Find where the given text appears and provide that cell's center as [X, Y] coordinate. 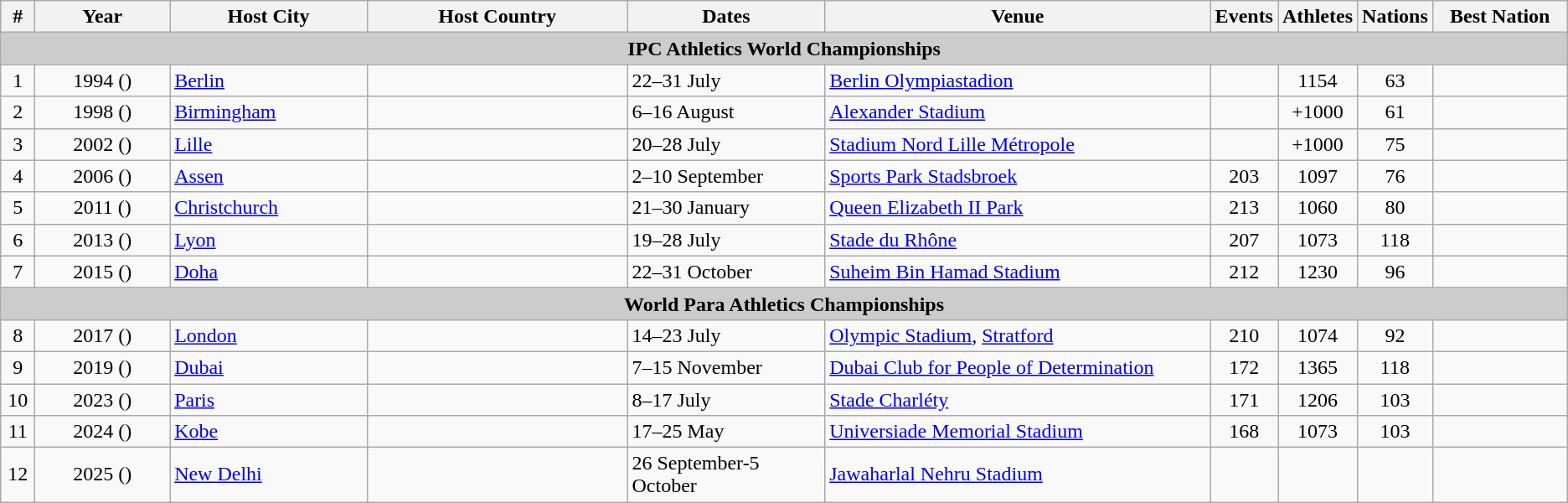
75 [1395, 144]
22–31 July [726, 80]
Venue [1018, 17]
Christchurch [269, 208]
5 [18, 208]
IPC Athletics World Championships [784, 49]
17–25 May [726, 432]
19–28 July [726, 240]
Lille [269, 144]
1154 [1318, 80]
Birmingham [269, 112]
Best Nation [1499, 17]
Stade du Rhône [1018, 240]
2019 () [102, 367]
Host Country [498, 17]
Events [1244, 17]
212 [1244, 272]
2023 () [102, 400]
61 [1395, 112]
Kobe [269, 432]
26 September-5 October [726, 474]
9 [18, 367]
4 [18, 176]
213 [1244, 208]
168 [1244, 432]
20–28 July [726, 144]
2025 () [102, 474]
10 [18, 400]
Berlin [269, 80]
Olympic Stadium, Stratford [1018, 335]
8 [18, 335]
203 [1244, 176]
7 [18, 272]
207 [1244, 240]
Host City [269, 17]
1230 [1318, 272]
Lyon [269, 240]
World Para Athletics Championships [784, 303]
New Delhi [269, 474]
Sports Park Stadsbroek [1018, 176]
Paris [269, 400]
2006 () [102, 176]
2015 () [102, 272]
3 [18, 144]
14–23 July [726, 335]
11 [18, 432]
Universiade Memorial Stadium [1018, 432]
1998 () [102, 112]
Stadium Nord Lille Métropole [1018, 144]
1060 [1318, 208]
Queen Elizabeth II Park [1018, 208]
1206 [1318, 400]
96 [1395, 272]
Suheim Bin Hamad Stadium [1018, 272]
Stade Charléty [1018, 400]
2–10 September [726, 176]
Nations [1395, 17]
2013 () [102, 240]
6–16 August [726, 112]
92 [1395, 335]
80 [1395, 208]
21–30 January [726, 208]
2024 () [102, 432]
Alexander Stadium [1018, 112]
1074 [1318, 335]
Dubai Club for People of Determination [1018, 367]
76 [1395, 176]
Assen [269, 176]
London [269, 335]
Dates [726, 17]
2017 () [102, 335]
22–31 October [726, 272]
1994 () [102, 80]
2002 () [102, 144]
172 [1244, 367]
2011 () [102, 208]
12 [18, 474]
63 [1395, 80]
# [18, 17]
1365 [1318, 367]
Berlin Olympiastadion [1018, 80]
Jawaharlal Nehru Stadium [1018, 474]
Athletes [1318, 17]
2 [18, 112]
Doha [269, 272]
210 [1244, 335]
171 [1244, 400]
7–15 November [726, 367]
6 [18, 240]
8–17 July [726, 400]
1 [18, 80]
Dubai [269, 367]
1097 [1318, 176]
Year [102, 17]
